From the cell containing the given text, extract its center point as (X, Y) coordinate. 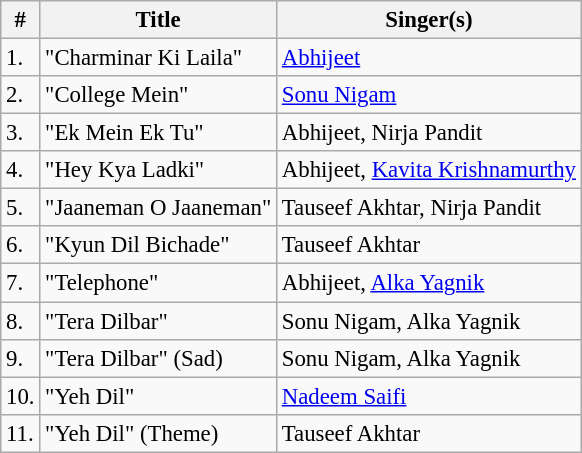
"Tera Dilbar" (Sad) (158, 358)
7. (20, 283)
1. (20, 58)
"Charminar Ki Laila" (158, 58)
4. (20, 170)
Tauseef Akhtar, Nirja Pandit (428, 208)
Sonu Nigam (428, 95)
11. (20, 433)
"Kyun Dil Bichade" (158, 245)
Abhijeet, Kavita Krishnamurthy (428, 170)
"Yeh Dil" (Theme) (158, 433)
8. (20, 321)
Title (158, 20)
2. (20, 95)
"Telephone" (158, 283)
3. (20, 133)
Abhijeet (428, 58)
Nadeem Saifi (428, 396)
5. (20, 208)
10. (20, 396)
"Tera Dilbar" (158, 321)
9. (20, 358)
Abhijeet, Nirja Pandit (428, 133)
"Ek Mein Ek Tu" (158, 133)
Abhijeet, Alka Yagnik (428, 283)
"Yeh Dil" (158, 396)
Singer(s) (428, 20)
6. (20, 245)
"College Mein" (158, 95)
"Jaaneman O Jaaneman" (158, 208)
"Hey Kya Ladki" (158, 170)
# (20, 20)
